For the text-containing cell, return its midpoint in (X, Y) coordinate format. 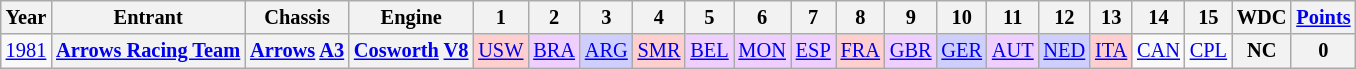
11 (1013, 17)
Arrows A3 (297, 51)
GER (962, 51)
13 (1111, 17)
WDC (1262, 17)
ITA (1111, 51)
MON (762, 51)
6 (762, 17)
10 (962, 17)
15 (1208, 17)
0 (1323, 51)
CAN (1158, 51)
9 (911, 17)
CPL (1208, 51)
14 (1158, 17)
12 (1065, 17)
Arrows Racing Team (148, 51)
Points (1323, 17)
7 (814, 17)
SMR (660, 51)
ARG (606, 51)
BRA (554, 51)
3 (606, 17)
Entrant (148, 17)
8 (860, 17)
Year (26, 17)
NED (1065, 51)
ESP (814, 51)
1981 (26, 51)
AUT (1013, 51)
Engine (411, 17)
BEL (709, 51)
4 (660, 17)
NC (1262, 51)
2 (554, 17)
GBR (911, 51)
Chassis (297, 17)
1 (500, 17)
5 (709, 17)
Cosworth V8 (411, 51)
USW (500, 51)
FRA (860, 51)
